Provide the (X, Y) coordinate of the cell's center where the given text is located.  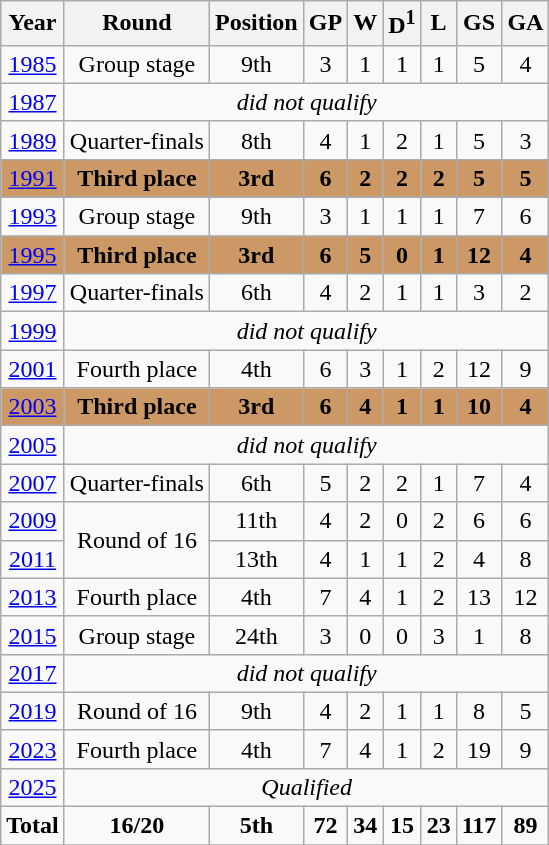
117 (479, 826)
1987 (33, 102)
Qualified (306, 787)
1985 (33, 64)
2007 (33, 483)
2001 (33, 369)
D1 (402, 24)
2005 (33, 445)
2023 (33, 749)
89 (526, 826)
2013 (33, 597)
2003 (33, 407)
1999 (33, 331)
1997 (33, 293)
1991 (33, 178)
1995 (33, 255)
1993 (33, 217)
Round (136, 24)
Year (33, 24)
2015 (33, 635)
10 (479, 407)
24th (256, 635)
2009 (33, 521)
13th (256, 559)
2011 (33, 559)
2025 (33, 787)
19 (479, 749)
15 (402, 826)
11th (256, 521)
72 (325, 826)
2019 (33, 711)
34 (366, 826)
13 (479, 597)
GS (479, 24)
GP (325, 24)
Position (256, 24)
GA (526, 24)
1989 (33, 140)
W (366, 24)
2017 (33, 673)
5th (256, 826)
Total (33, 826)
8th (256, 140)
L (438, 24)
23 (438, 826)
16/20 (136, 826)
